Locate the cell with the specified text and output its (x, y) center coordinate. 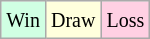
Draw (72, 20)
Win (24, 20)
Loss (126, 20)
